Find where the given text appears and provide that cell's center as (x, y) coordinate. 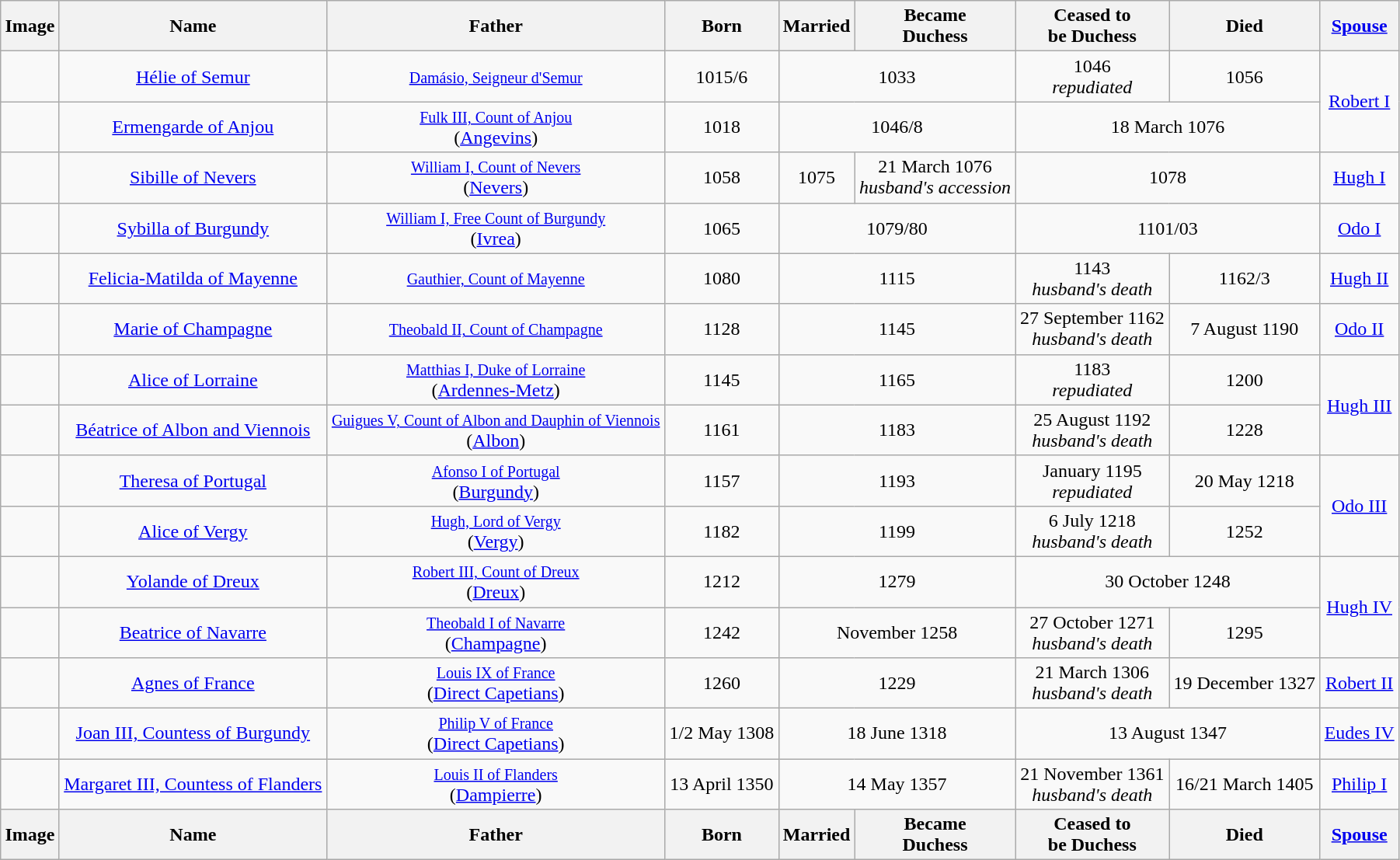
7 August 1190 (1245, 329)
Sybilla of Burgundy (193, 228)
1242 (722, 632)
Damásio, Seigneur d'Semur (496, 76)
Odo II (1360, 329)
January 1195repudiated (1092, 480)
Hélie of Semur (193, 76)
6 July 1218husband's death (1092, 531)
16/21 March 1405 (1245, 785)
Fulk III, Count of Anjou(Angevins) (496, 127)
Ermengarde of Anjou (193, 127)
Hugh, Lord of Vergy(Vergy) (496, 531)
1078 (1168, 177)
1165 (897, 379)
Hugh I (1360, 177)
27 October 1271husband's death (1092, 632)
1115 (897, 278)
1056 (1245, 76)
Louis IX of France(Direct Capetians) (496, 684)
1212 (722, 581)
Hugh III (1360, 405)
1228 (1245, 430)
Sibille of Nevers (193, 177)
1161 (722, 430)
1279 (897, 581)
1200 (1245, 379)
1079/80 (897, 228)
Theobald II, Count of Champagne (496, 329)
Felicia-Matilda of Mayenne (193, 278)
Robert I (1360, 102)
25 August 1192husband's death (1092, 430)
21 November 1361husband's death (1092, 785)
27 September 1162husband's death (1092, 329)
1193 (897, 480)
Hugh II (1360, 278)
Odo III (1360, 506)
Louis II of Flanders(Dampierre) (496, 785)
Robert II (1360, 684)
1157 (722, 480)
1033 (897, 76)
20 May 1218 (1245, 480)
Marie of Champagne (193, 329)
1101/03 (1168, 228)
1182 (722, 531)
1075 (817, 177)
13 April 1350 (722, 785)
1065 (722, 228)
Theobald I of Navarre(Champagne) (496, 632)
1260 (722, 684)
Matthias I, Duke of Lorraine(Ardennes-Metz) (496, 379)
Agnes of France (193, 684)
21 March 1306husband's death (1092, 684)
Theresa of Portugal (193, 480)
Guigues V, Count of Albon and Dauphin of Viennois(Albon) (496, 430)
Alice of Vergy (193, 531)
19 December 1327 (1245, 684)
1018 (722, 127)
Gauthier, Count of Mayenne (496, 278)
1162/3 (1245, 278)
13 August 1347 (1168, 733)
Philip V of France(Direct Capetians) (496, 733)
30 October 1248 (1168, 581)
1183repudiated (1092, 379)
1128 (722, 329)
Béatrice of Albon and Viennois (193, 430)
Robert III, Count of Dreux(Dreux) (496, 581)
November 1258 (897, 632)
Margaret III, Countess of Flanders (193, 785)
1/2 May 1308 (722, 733)
Hugh IV (1360, 607)
William I, Count of Nevers(Nevers) (496, 177)
18 March 1076 (1168, 127)
1183 (897, 430)
1080 (722, 278)
Joan III, Countess of Burgundy (193, 733)
1015/6 (722, 76)
Beatrice of Navarre (193, 632)
1295 (1245, 632)
Yolande of Dreux (193, 581)
1199 (897, 531)
1046/8 (897, 127)
1252 (1245, 531)
1058 (722, 177)
1229 (897, 684)
14 May 1357 (897, 785)
Odo I (1360, 228)
William I, Free Count of Burgundy(Ivrea) (496, 228)
Afonso I of Portugal(Burgundy) (496, 480)
Eudes IV (1360, 733)
18 June 1318 (897, 733)
1046repudiated (1092, 76)
Philip I (1360, 785)
21 March 1076husband's accession (935, 177)
1143husband's death (1092, 278)
Alice of Lorraine (193, 379)
